Output the [X, Y] coordinate of the center of the cell containing the given text.  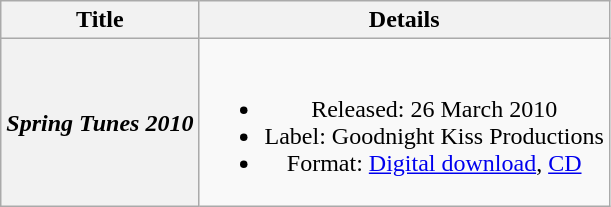
Details [404, 20]
Spring Tunes 2010 [100, 122]
Title [100, 20]
Released: 26 March 2010Label: Goodnight Kiss ProductionsFormat: Digital download, CD [404, 122]
